Output the (x, y) coordinate of the center of the cell containing the given text.  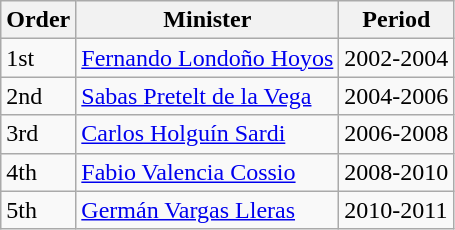
Fernando Londoño Hoyos (208, 58)
Germán Vargas Lleras (208, 210)
2nd (38, 96)
2002-2004 (396, 58)
2004-2006 (396, 96)
2010-2011 (396, 210)
Minister (208, 20)
4th (38, 172)
2008-2010 (396, 172)
5th (38, 210)
2006-2008 (396, 134)
Fabio Valencia Cossio (208, 172)
Sabas Pretelt de la Vega (208, 96)
1st (38, 58)
Period (396, 20)
3rd (38, 134)
Carlos Holguín Sardi (208, 134)
Order (38, 20)
